Locate the cell with the specified text and output its [x, y] center coordinate. 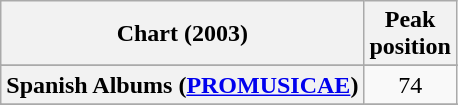
Chart (2003) [182, 34]
Spanish Albums (PROMUSICAE) [182, 85]
Peakposition [410, 34]
74 [410, 85]
